Provide the [x, y] coordinate of the cell's center where the given text is located.  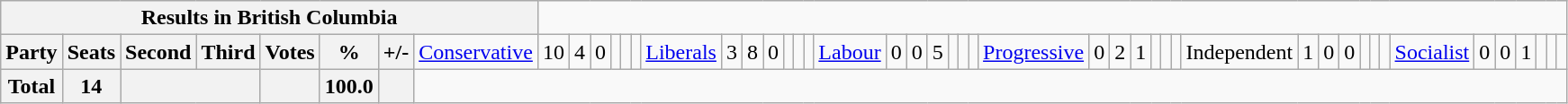
Independent [1239, 52]
Second [158, 52]
Conservative [476, 52]
Third [229, 52]
4 [580, 52]
Votes [290, 52]
2 [1120, 52]
Party [32, 52]
100.0 [349, 86]
Labour [850, 52]
% [349, 52]
14 [91, 86]
10 [553, 52]
Results in British Columbia [270, 18]
Socialist [1432, 52]
Seats [91, 52]
Liberals [681, 52]
5 [938, 52]
+/- [396, 52]
Total [32, 86]
3 [731, 52]
8 [752, 52]
Progressive [1033, 52]
